Determine the [x, y] coordinate at the center of the cell enclosing the given text.  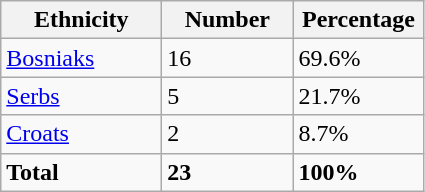
Ethnicity [82, 20]
Total [82, 172]
2 [228, 134]
16 [228, 58]
Percentage [358, 20]
Bosniaks [82, 58]
8.7% [358, 134]
21.7% [358, 96]
Serbs [82, 96]
69.6% [358, 58]
100% [358, 172]
Number [228, 20]
Croats [82, 134]
5 [228, 96]
23 [228, 172]
